Detect which cell encompasses the target text, then output its [x, y] center coordinate. 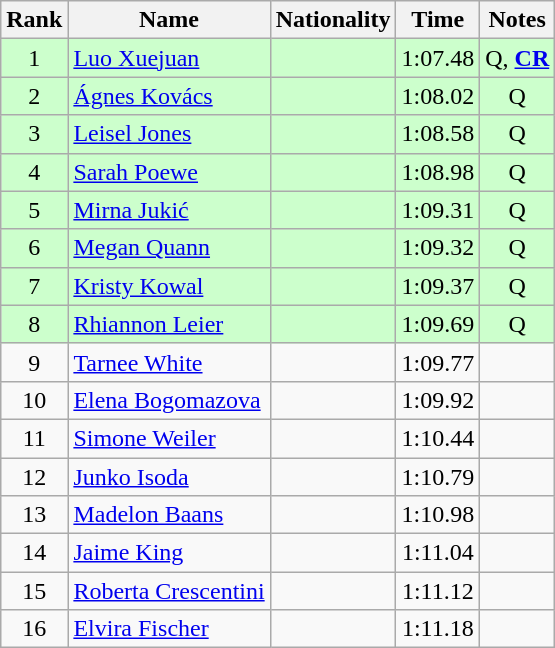
Notes [518, 20]
1:11.04 [438, 553]
12 [34, 477]
Mirna Jukić [169, 210]
1:10.79 [438, 477]
Nationality [333, 20]
11 [34, 438]
Elena Bogomazova [169, 400]
1:08.98 [438, 172]
Roberta Crescentini [169, 591]
4 [34, 172]
1:11.12 [438, 591]
Luo Xuejuan [169, 58]
Elvira Fischer [169, 629]
1:09.69 [438, 324]
Madelon Baans [169, 515]
7 [34, 286]
1:09.31 [438, 210]
1:08.02 [438, 96]
13 [34, 515]
8 [34, 324]
15 [34, 591]
5 [34, 210]
Leisel Jones [169, 134]
Time [438, 20]
1 [34, 58]
1:10.98 [438, 515]
Junko Isoda [169, 477]
6 [34, 248]
Rhiannon Leier [169, 324]
3 [34, 134]
Jaime King [169, 553]
Kristy Kowal [169, 286]
14 [34, 553]
16 [34, 629]
1:09.77 [438, 362]
1:09.32 [438, 248]
Q, CR [518, 58]
9 [34, 362]
10 [34, 400]
1:07.48 [438, 58]
Sarah Poewe [169, 172]
Tarnee White [169, 362]
1:08.58 [438, 134]
Rank [34, 20]
Ágnes Kovács [169, 96]
Name [169, 20]
Simone Weiler [169, 438]
1:11.18 [438, 629]
Megan Quann [169, 248]
2 [34, 96]
1:10.44 [438, 438]
1:09.92 [438, 400]
1:09.37 [438, 286]
